Search for the cell housing the specified text and yield its [X, Y] center coordinate. 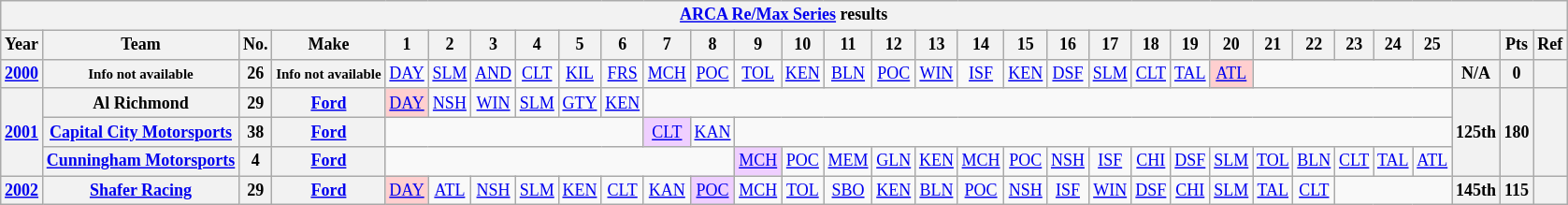
GTY [580, 103]
20 [1231, 45]
Cunningham Motorsports [140, 161]
115 [1517, 191]
2001 [22, 132]
AND [494, 73]
0 [1517, 73]
1 [407, 45]
8 [712, 45]
125th [1476, 132]
26 [256, 73]
Capital City Motorsports [140, 131]
15 [1026, 45]
2002 [22, 191]
N/A [1476, 73]
Ref [1550, 45]
KIL [580, 73]
7 [667, 45]
MEM [848, 161]
13 [937, 45]
No. [256, 45]
Team [140, 45]
21 [1273, 45]
9 [758, 45]
12 [894, 45]
38 [256, 131]
180 [1517, 132]
17 [1110, 45]
145th [1476, 191]
3 [494, 45]
19 [1190, 45]
11 [848, 45]
FRS [623, 73]
ARCA Re/Max Series results [784, 15]
23 [1354, 45]
10 [803, 45]
24 [1393, 45]
5 [580, 45]
22 [1315, 45]
SBO [848, 191]
18 [1151, 45]
GLN [894, 161]
Al Richmond [140, 103]
16 [1068, 45]
2000 [22, 73]
Make [329, 45]
14 [981, 45]
2 [450, 45]
6 [623, 45]
Year [22, 45]
Pts [1517, 45]
25 [1432, 45]
Shafer Racing [140, 191]
